Find where the given text appears and provide that cell's center as [x, y] coordinate. 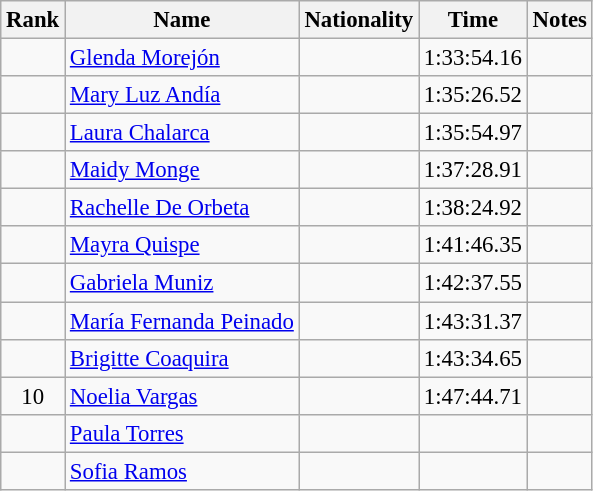
Brigitte Coaquira [182, 358]
Sofia Ramos [182, 471]
Name [182, 20]
Nationality [358, 20]
Rank [33, 20]
Glenda Morejón [182, 58]
Rachelle De Orbeta [182, 208]
1:42:37.55 [474, 283]
10 [33, 396]
Mayra Quispe [182, 245]
Mary Luz Andía [182, 95]
Time [474, 20]
1:33:54.16 [474, 58]
Gabriela Muniz [182, 283]
1:43:31.37 [474, 321]
María Fernanda Peinado [182, 321]
Laura Chalarca [182, 133]
Notes [560, 20]
1:38:24.92 [474, 208]
1:37:28.91 [474, 170]
Noelia Vargas [182, 396]
1:35:54.97 [474, 133]
1:35:26.52 [474, 95]
Maidy Monge [182, 170]
1:41:46.35 [474, 245]
1:43:34.65 [474, 358]
Paula Torres [182, 433]
1:47:44.71 [474, 396]
